Capture the cell that displays the provided text and extract its (x, y) central coordinate. 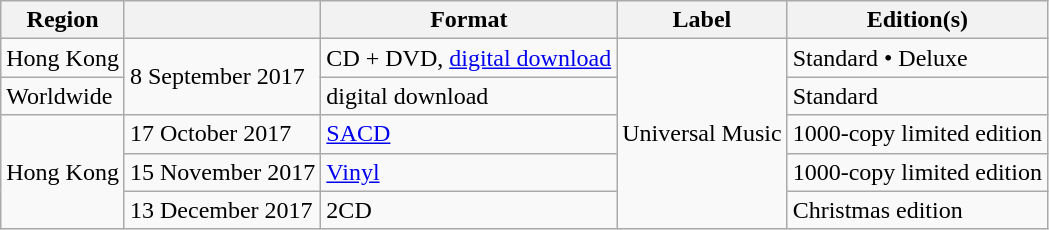
Standard (917, 96)
Standard • Deluxe (917, 58)
Edition(s) (917, 20)
8 September 2017 (222, 77)
Universal Music (702, 134)
15 November 2017 (222, 172)
17 October 2017 (222, 134)
Christmas edition (917, 210)
Region (63, 20)
Label (702, 20)
13 December 2017 (222, 210)
digital download (469, 96)
Vinyl (469, 172)
Worldwide (63, 96)
2CD (469, 210)
SACD (469, 134)
CD + DVD, digital download (469, 58)
Format (469, 20)
